Search for the cell housing the specified text and yield its (X, Y) center coordinate. 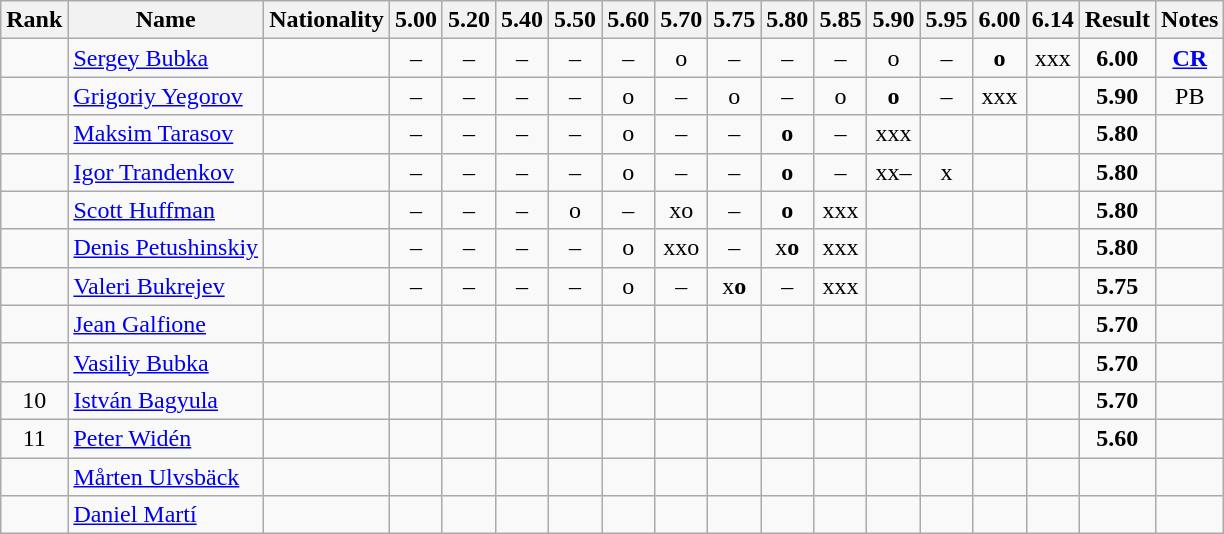
PB (1190, 96)
Sergey Bubka (166, 58)
Igor Trandenkov (166, 172)
Scott Huffman (166, 210)
x (946, 172)
5.95 (946, 20)
Rank (34, 20)
10 (34, 400)
Nationality (327, 20)
11 (34, 438)
6.14 (1052, 20)
5.20 (468, 20)
5.40 (522, 20)
5.00 (416, 20)
Mårten Ulvsbäck (166, 477)
István Bagyula (166, 400)
5.50 (576, 20)
Denis Petushinskiy (166, 248)
Peter Widén (166, 438)
xxo (682, 248)
Daniel Martí (166, 515)
Vasiliy Bubka (166, 362)
Grigoriy Yegorov (166, 96)
Result (1117, 20)
Notes (1190, 20)
Maksim Tarasov (166, 134)
CR (1190, 58)
Name (166, 20)
5.85 (840, 20)
Valeri Bukrejev (166, 286)
Jean Galfione (166, 324)
xx– (894, 172)
